Pinpoint the cell where the given text exists, returning its [X, Y] midpoint coordinate. 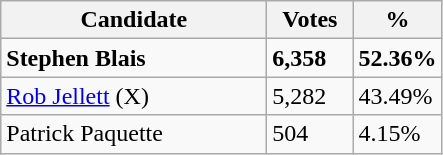
504 [310, 134]
5,282 [310, 96]
Candidate [134, 20]
4.15% [398, 134]
6,358 [310, 58]
Rob Jellett (X) [134, 96]
52.36% [398, 58]
43.49% [398, 96]
Stephen Blais [134, 58]
Votes [310, 20]
% [398, 20]
Patrick Paquette [134, 134]
